Pinpoint the cell where the given text exists, returning its (x, y) midpoint coordinate. 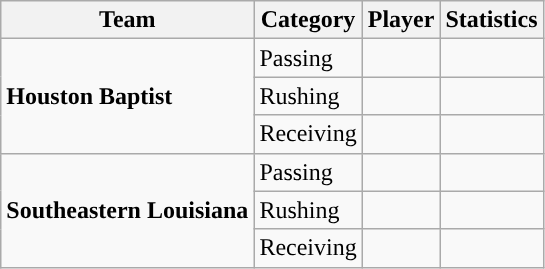
Statistics (492, 20)
Category (308, 20)
Player (401, 20)
Southeastern Louisiana (128, 210)
Team (128, 20)
Houston Baptist (128, 96)
